For the text-containing cell, return its midpoint in (X, Y) coordinate format. 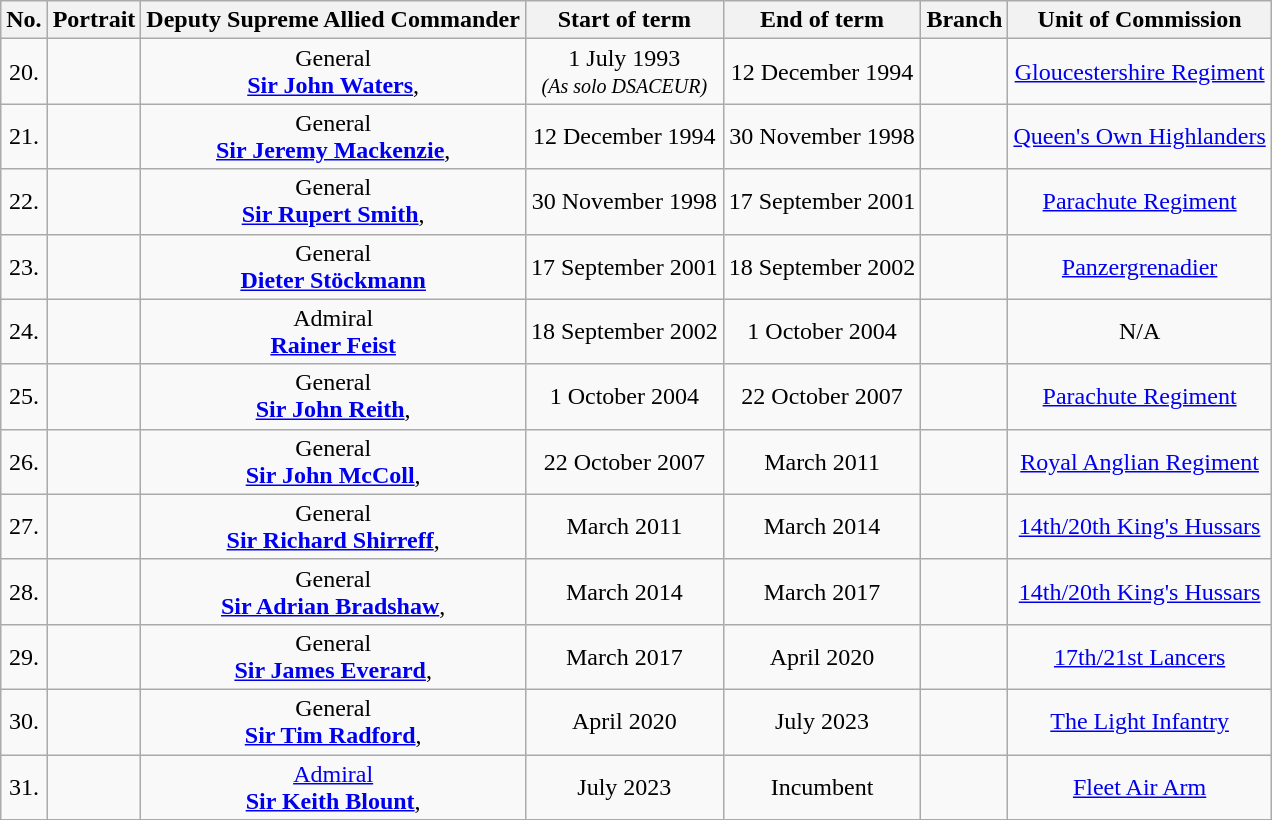
GeneralSir Adrian Bradshaw, (334, 592)
Deputy Supreme Allied Commander (334, 20)
23. (24, 266)
GeneralDieter Stöckmann (334, 266)
Panzergrenadier (1140, 266)
21. (24, 136)
GeneralSir Tim Radford, (334, 722)
GeneralSir Jeremy Mackenzie, (334, 136)
End of term (822, 20)
GeneralSir James Everard, (334, 656)
Unit of Commission (1140, 20)
Royal Anglian Regiment (1140, 462)
GeneralSir Rupert Smith, (334, 202)
Fleet Air Arm (1140, 786)
Incumbent (822, 786)
27. (24, 526)
No. (24, 20)
28. (24, 592)
17th/21st Lancers (1140, 656)
31. (24, 786)
GeneralSir John McColl, (334, 462)
Gloucestershire Regiment (1140, 72)
Portrait (94, 20)
N/A (1140, 332)
20. (24, 72)
GeneralSir John Reith, (334, 396)
Start of term (624, 20)
26. (24, 462)
24. (24, 332)
1 July 1993(As solo DSACEUR) (624, 72)
Queen's Own Highlanders (1140, 136)
GeneralSir John Waters, (334, 72)
25. (24, 396)
GeneralSir Richard Shirreff, (334, 526)
The Light Infantry (1140, 722)
22. (24, 202)
Branch (964, 20)
AdmiralSir Keith Blount, (334, 786)
AdmiralRainer Feist (334, 332)
29. (24, 656)
30. (24, 722)
